Provide the [X, Y] coordinate of the cell's center where the given text is located.  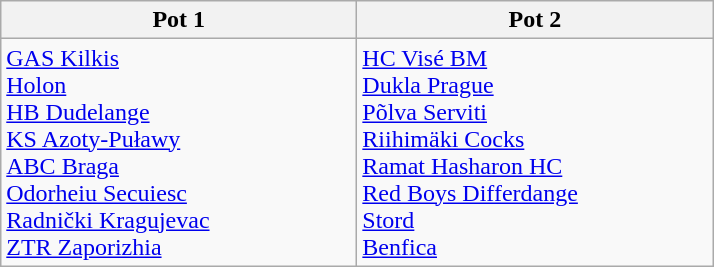
HC Visé BM Dukla Prague Põlva Serviti Riihimäki Cocks Ramat Hasharon HC Red Boys Differdange Stord Benfica [535, 152]
Pot 1 [179, 20]
GAS Kilkis Holon HB Dudelange KS Azoty-Puławy ABC Braga Odorheiu Secuiesc Radnički Kragujevac ZTR Zaporizhia [179, 152]
Pot 2 [535, 20]
